Locate the cell with the specified text and output its (x, y) center coordinate. 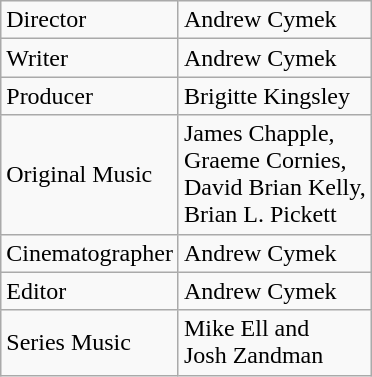
Original Music (90, 174)
Director (90, 20)
James Chapple, Graeme Cornies,David Brian Kelly, Brian L. Pickett (274, 174)
Mike Ell and Josh Zandman (274, 342)
Brigitte Kingsley (274, 96)
Editor (90, 291)
Producer (90, 96)
Cinematographer (90, 253)
Series Music (90, 342)
Writer (90, 58)
